Output the (x, y) coordinate of the center of the cell containing the given text.  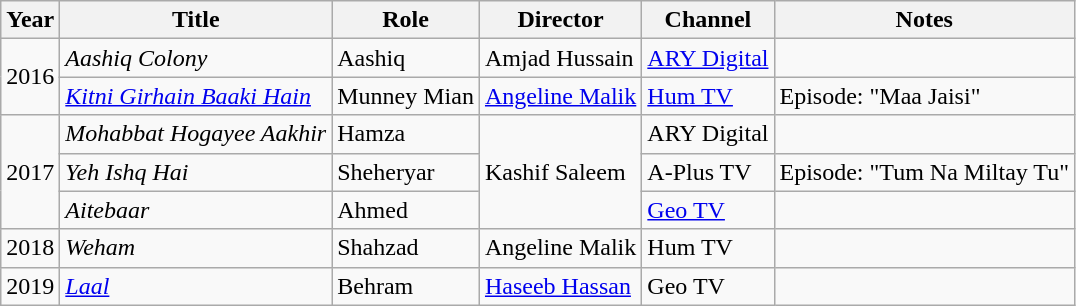
Kashif Saleem (560, 172)
Role (406, 20)
Shahzad (406, 248)
A-Plus TV (708, 172)
Title (196, 20)
Munney Mian (406, 96)
Notes (924, 20)
Haseeb Hassan (560, 286)
Hamza (406, 134)
Laal (196, 286)
2018 (30, 248)
Yeh Ishq Hai (196, 172)
2019 (30, 286)
Aitebaar (196, 210)
Kitni Girhain Baaki Hain (196, 96)
2016 (30, 77)
Weham (196, 248)
Behram (406, 286)
Amjad Hussain (560, 58)
Director (560, 20)
Mohabbat Hogayee Aakhir (196, 134)
Ahmed (406, 210)
Aashiq (406, 58)
Year (30, 20)
Episode: "Maa Jaisi" (924, 96)
Sheheryar (406, 172)
Aashiq Colony (196, 58)
Channel (708, 20)
2017 (30, 172)
Episode: "Tum Na Miltay Tu" (924, 172)
